Scan for the cell matching the given text and deliver its [X, Y] coordinate at center. 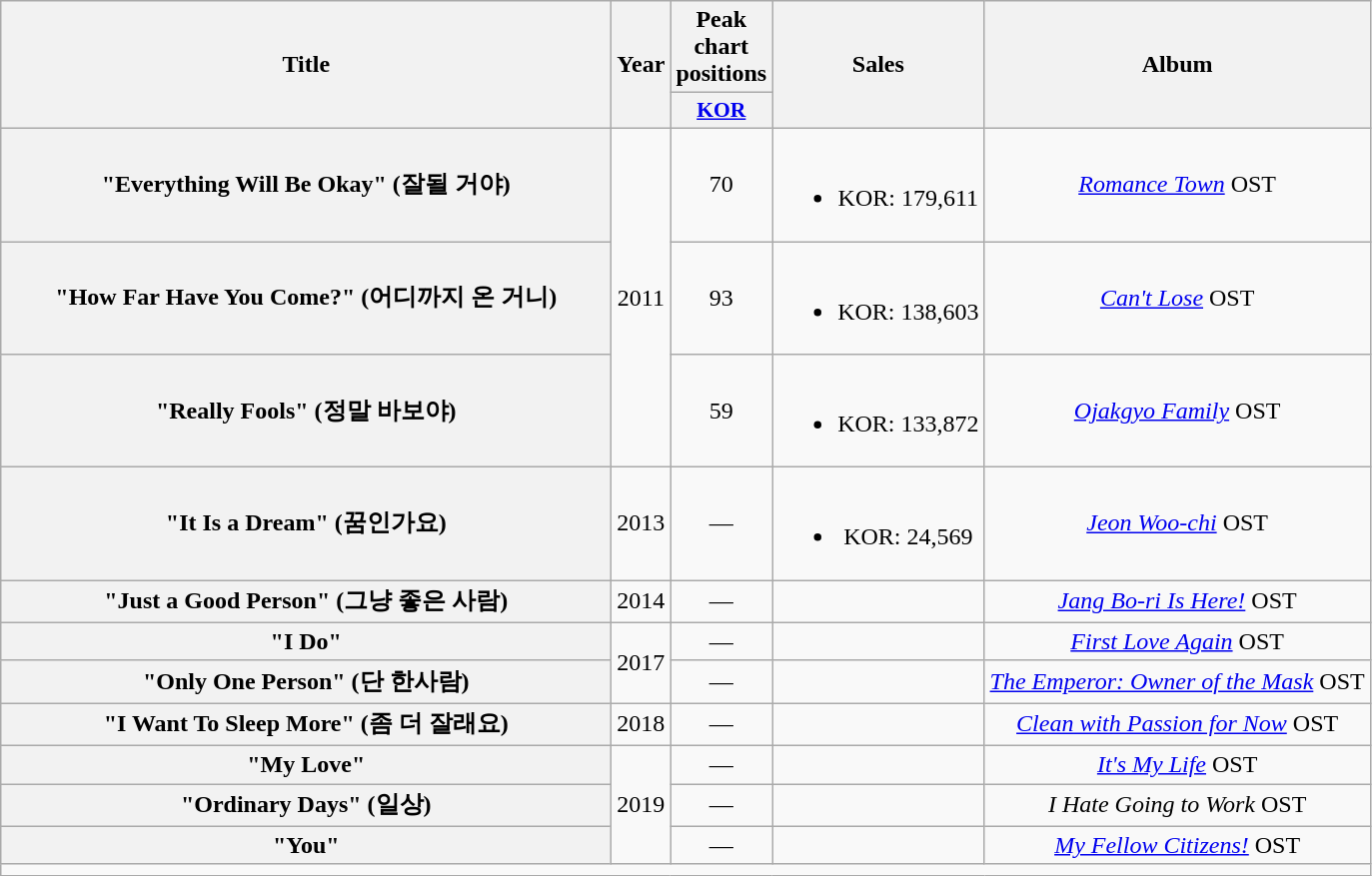
Romance Town OST [1177, 184]
KOR: 133,872 [878, 412]
2019 [642, 805]
"Only One Person" (단 한사람) [306, 681]
Clean with Passion for Now OST [1177, 725]
"It Is a Dream" (꿈인가요) [306, 523]
KOR: 24,569 [878, 523]
It's My Life OST [1177, 764]
"I Do" [306, 641]
"Really Fools" (정말 바보야) [306, 412]
"I Want To Sleep More" (좀 더 잘래요) [306, 725]
Peak chart positions [721, 47]
Year [642, 65]
"You" [306, 845]
"My Love" [306, 764]
KOR: 179,611 [878, 184]
2013 [642, 523]
2017 [642, 663]
Title [306, 65]
2011 [642, 298]
2014 [642, 601]
First Love Again OST [1177, 641]
The Emperor: Owner of the Mask OST [1177, 681]
Album [1177, 65]
93 [721, 298]
Jang Bo-ri Is Here! OST [1177, 601]
KOR [721, 111]
My Fellow Citizens! OST [1177, 845]
"Ordinary Days" (일상) [306, 805]
70 [721, 184]
"Just a Good Person" (그냥 좋은 사람) [306, 601]
2018 [642, 725]
"Everything Will Be Okay" (잘될 거야) [306, 184]
Ojakgyo Family OST [1177, 412]
KOR: 138,603 [878, 298]
Can't Lose OST [1177, 298]
"How Far Have You Come?" (어디까지 온 거니) [306, 298]
Sales [878, 65]
59 [721, 412]
I Hate Going to Work OST [1177, 805]
Jeon Woo-chi OST [1177, 523]
